Provide the (x, y) coordinate of the cell's center where the given text is located.  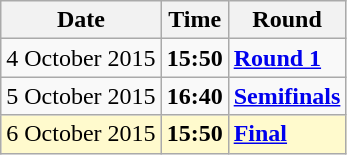
6 October 2015 (81, 134)
Semifinals (287, 96)
Final (287, 134)
16:40 (194, 96)
Round (287, 20)
5 October 2015 (81, 96)
Round 1 (287, 58)
4 October 2015 (81, 58)
Date (81, 20)
Time (194, 20)
